Locate the cell with the specified text and output its [X, Y] center coordinate. 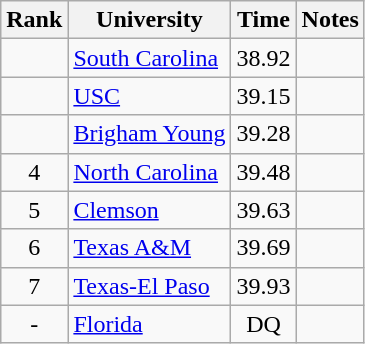
USC [150, 96]
DQ [264, 324]
39.15 [264, 96]
Clemson [150, 210]
Florida [150, 324]
South Carolina [150, 58]
39.28 [264, 134]
38.92 [264, 58]
6 [34, 248]
39.93 [264, 286]
Brigham Young [150, 134]
- [34, 324]
Texas A&M [150, 248]
Rank [34, 20]
39.69 [264, 248]
39.63 [264, 210]
University [150, 20]
5 [34, 210]
39.48 [264, 172]
Texas-El Paso [150, 286]
7 [34, 286]
Notes [330, 20]
4 [34, 172]
Time [264, 20]
North Carolina [150, 172]
